Detect which cell encompasses the target text, then output its (x, y) center coordinate. 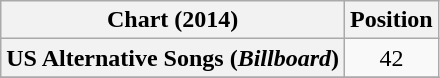
Chart (2014) (173, 20)
Position (392, 20)
42 (392, 58)
US Alternative Songs (Billboard) (173, 58)
